Pinpoint the cell where the given text exists, returning its [x, y] midpoint coordinate. 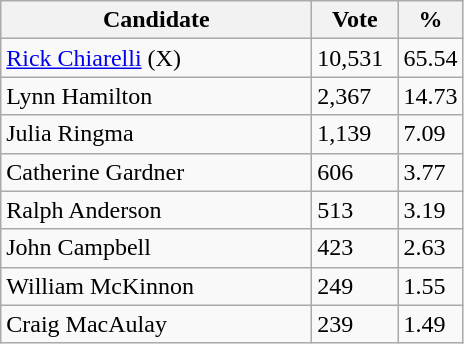
Lynn Hamilton [156, 96]
Vote [355, 20]
Craig MacAulay [156, 324]
% [430, 20]
7.09 [430, 134]
2.63 [430, 248]
Ralph Anderson [156, 210]
423 [355, 248]
65.54 [430, 58]
3.77 [430, 172]
Candidate [156, 20]
Rick Chiarelli (X) [156, 58]
William McKinnon [156, 286]
513 [355, 210]
1,139 [355, 134]
1.49 [430, 324]
2,367 [355, 96]
10,531 [355, 58]
14.73 [430, 96]
3.19 [430, 210]
249 [355, 286]
Catherine Gardner [156, 172]
239 [355, 324]
John Campbell [156, 248]
606 [355, 172]
1.55 [430, 286]
Julia Ringma [156, 134]
